Determine the [X, Y] coordinate at the center of the cell enclosing the given text.  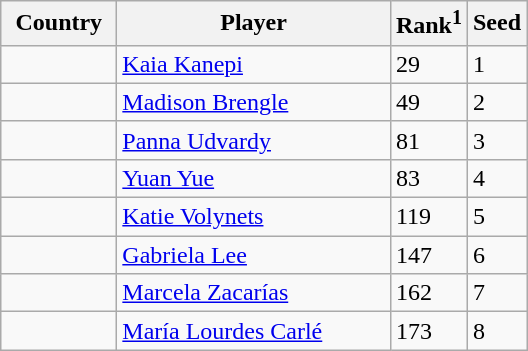
Rank1 [428, 24]
Yuan Yue [254, 178]
162 [428, 293]
1 [496, 64]
Panna Udvardy [254, 140]
7 [496, 293]
83 [428, 178]
Gabriela Lee [254, 255]
Player [254, 24]
2 [496, 102]
119 [428, 217]
Seed [496, 24]
Marcela Zacarías [254, 293]
49 [428, 102]
29 [428, 64]
Kaia Kanepi [254, 64]
6 [496, 255]
Madison Brengle [254, 102]
María Lourdes Carlé [254, 331]
147 [428, 255]
5 [496, 217]
Country [59, 24]
3 [496, 140]
173 [428, 331]
81 [428, 140]
Katie Volynets [254, 217]
8 [496, 331]
4 [496, 178]
